For the text-containing cell, return its midpoint in [x, y] coordinate format. 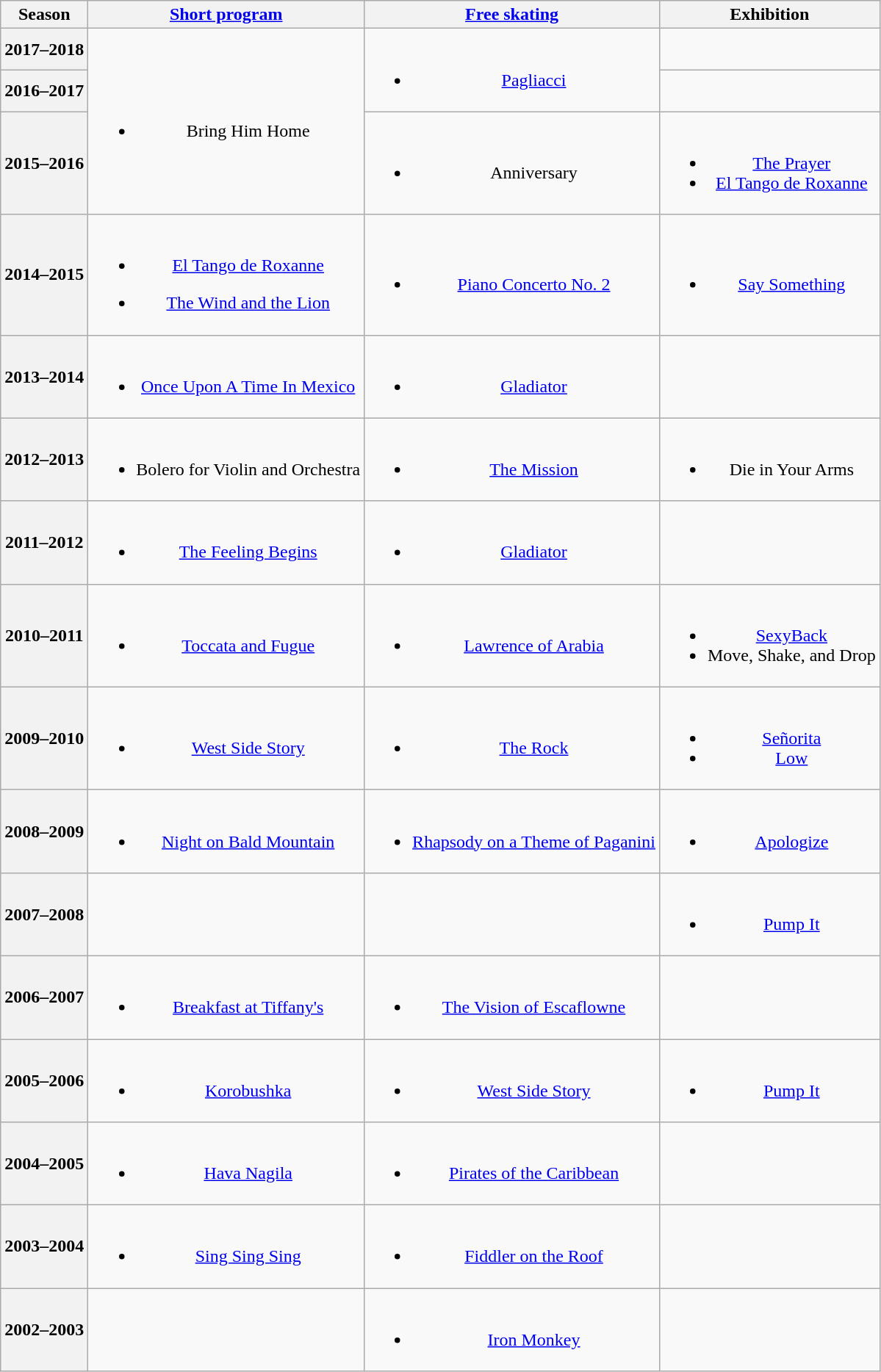
Señorita Low [769, 738]
Anniversary [512, 163]
2007–2008 [44, 914]
Once Upon A Time In Mexico [226, 376]
2014–2015 [44, 275]
The Feeling Begins [226, 542]
Pirates of the Caribbean [512, 1163]
2006–2007 [44, 997]
Short program [226, 15]
2015–2016 [44, 163]
Fiddler on the Roof [512, 1247]
2012–2013 [44, 460]
2016–2017 [44, 91]
Die in Your Arms [769, 460]
Bolero for Violin and Orchestra [226, 460]
2008–2009 [44, 831]
El Tango de Roxanne The Wind and the Lion [226, 275]
Piano Concerto No. 2 [512, 275]
Bring Him Home [226, 122]
Exhibition [769, 15]
2017–2018 [44, 50]
2002–2003 [44, 1329]
The Mission [512, 460]
Hava Nagila [226, 1163]
2004–2005 [44, 1163]
2005–2006 [44, 1080]
Pagliacci [512, 71]
Korobushka [226, 1080]
2009–2010 [44, 738]
Say Something [769, 275]
2011–2012 [44, 542]
The Vision of Escaflowne [512, 997]
Iron Monkey [512, 1329]
SexyBack Move, Shake, and Drop [769, 635]
The Rock [512, 738]
Night on Bald Mountain [226, 831]
Sing Sing Sing [226, 1247]
2010–2011 [44, 635]
Lawrence of Arabia [512, 635]
Season [44, 15]
Toccata and Fugue [226, 635]
2013–2014 [44, 376]
Apologize [769, 831]
The Prayer El Tango de Roxanne [769, 163]
Rhapsody on a Theme of Paganini [512, 831]
2003–2004 [44, 1247]
Free skating [512, 15]
Breakfast at Tiffany's [226, 997]
